Scan for the cell matching the given text and deliver its (X, Y) coordinate at center. 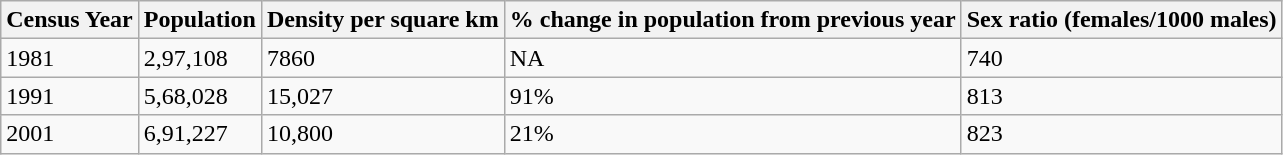
NA (732, 58)
2,97,108 (200, 58)
2001 (70, 134)
15,027 (382, 96)
1991 (70, 96)
5,68,028 (200, 96)
740 (1122, 58)
6,91,227 (200, 134)
Density per square km (382, 20)
813 (1122, 96)
% change in population from previous year (732, 20)
Census Year (70, 20)
Population (200, 20)
1981 (70, 58)
Sex ratio (females/1000 males) (1122, 20)
91% (732, 96)
10,800 (382, 134)
21% (732, 134)
7860 (382, 58)
823 (1122, 134)
